Return the (x, y) coordinate for the center point of the cell that contains the specified text.  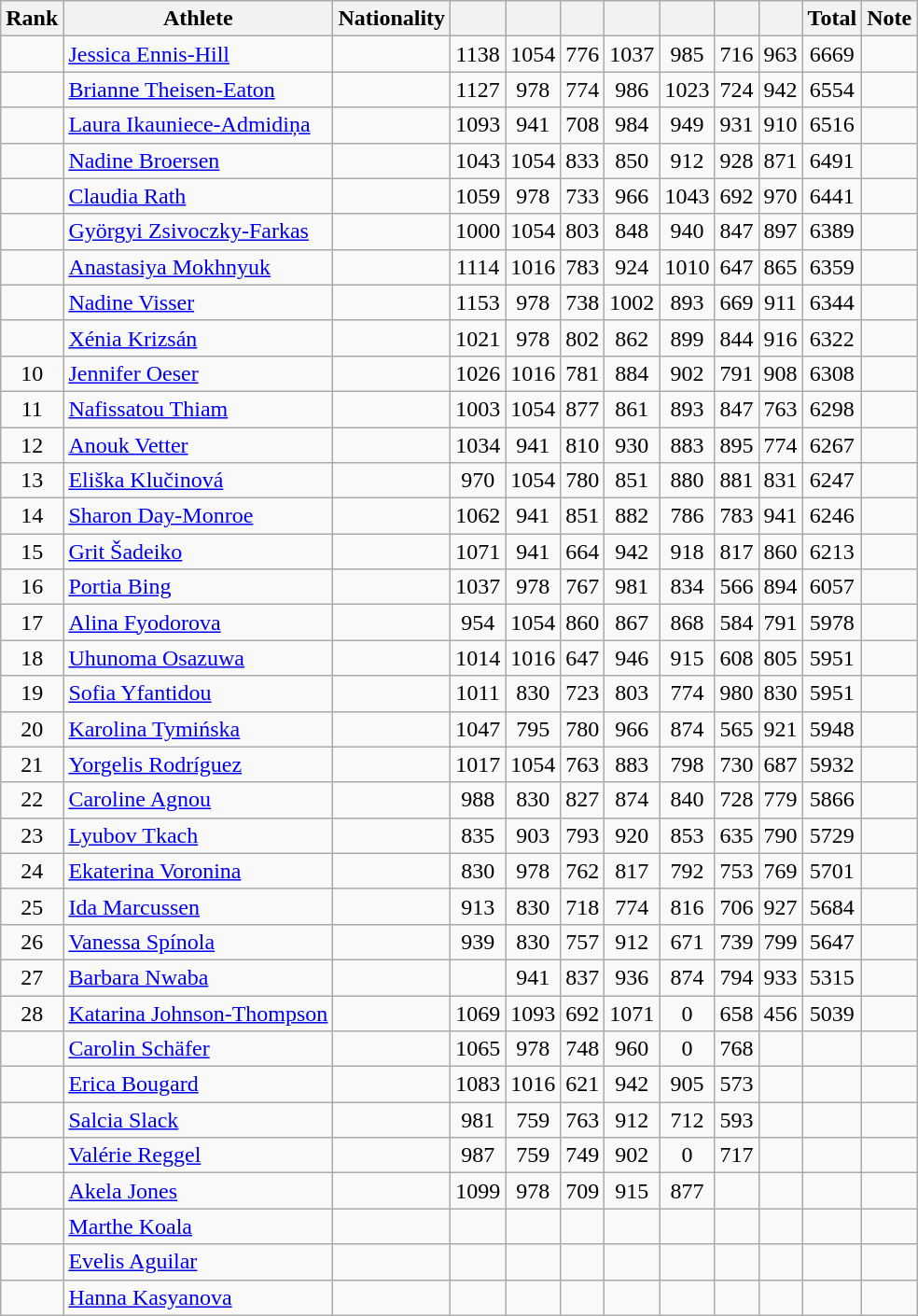
861 (633, 409)
786 (687, 516)
Xénia Krizsán (198, 338)
19 (32, 693)
16 (32, 587)
899 (687, 338)
910 (780, 125)
584 (737, 623)
Alina Fyodorova (198, 623)
6057 (832, 587)
Sofia Yfantidou (198, 693)
25 (32, 906)
Laura Ikauniece-Admidiņa (198, 125)
671 (687, 942)
946 (633, 658)
827 (582, 800)
790 (780, 835)
5647 (832, 942)
Barbara Nwaba (198, 977)
1017 (478, 764)
22 (32, 800)
26 (32, 942)
880 (687, 481)
768 (737, 1049)
939 (478, 942)
Salcia Slack (198, 1120)
1011 (478, 693)
Claudia Rath (198, 196)
884 (633, 373)
Akela Jones (198, 1191)
Hanna Kasyanova (198, 1297)
5701 (832, 871)
1065 (478, 1049)
Nadine Visser (198, 302)
635 (737, 835)
13 (32, 481)
15 (32, 552)
834 (687, 587)
748 (582, 1049)
6246 (832, 516)
Yorgelis Rodríguez (198, 764)
924 (633, 267)
1026 (478, 373)
1059 (478, 196)
905 (687, 1085)
Ekaterina Voronina (198, 871)
Jennifer Oeser (198, 373)
Evelis Aguilar (198, 1262)
1010 (687, 267)
853 (687, 835)
Lyubov Tkach (198, 835)
565 (737, 729)
573 (737, 1085)
850 (633, 161)
Grit Šadeiko (198, 552)
6322 (832, 338)
709 (582, 1191)
1153 (478, 302)
24 (32, 871)
1021 (478, 338)
920 (633, 835)
6441 (832, 196)
Athlete (198, 19)
621 (582, 1085)
792 (687, 871)
985 (687, 54)
1062 (478, 516)
Marthe Koala (198, 1226)
6308 (832, 373)
739 (737, 942)
927 (780, 906)
658 (737, 1013)
840 (687, 800)
5948 (832, 729)
718 (582, 906)
862 (633, 338)
21 (32, 764)
868 (687, 623)
911 (780, 302)
844 (737, 338)
769 (780, 871)
Rank (32, 19)
Karolina Tymińska (198, 729)
963 (780, 54)
810 (582, 445)
928 (737, 161)
Brianne Theisen-Eaton (198, 90)
794 (737, 977)
1114 (478, 267)
933 (780, 977)
931 (737, 125)
5978 (832, 623)
Anouk Vetter (198, 445)
18 (32, 658)
936 (633, 977)
781 (582, 373)
728 (737, 800)
848 (633, 231)
930 (633, 445)
687 (780, 764)
940 (687, 231)
5866 (832, 800)
Györgyi Zsivoczky-Farkas (198, 231)
798 (687, 764)
835 (478, 835)
918 (687, 552)
954 (478, 623)
1069 (478, 1013)
903 (534, 835)
816 (687, 906)
716 (737, 54)
730 (737, 764)
608 (737, 658)
6213 (832, 552)
Nafissatou Thiam (198, 409)
Nationality (392, 19)
14 (32, 516)
986 (633, 90)
Erica Bougard (198, 1085)
837 (582, 977)
6491 (832, 161)
882 (633, 516)
833 (582, 161)
894 (780, 587)
795 (534, 729)
779 (780, 800)
960 (633, 1049)
949 (687, 125)
921 (780, 729)
6389 (832, 231)
Total (832, 19)
669 (737, 302)
831 (780, 481)
5684 (832, 906)
Katarina Johnson-Thompson (198, 1013)
1047 (478, 729)
867 (633, 623)
5932 (832, 764)
738 (582, 302)
988 (478, 800)
593 (737, 1120)
871 (780, 161)
1003 (478, 409)
1083 (478, 1085)
17 (32, 623)
6554 (832, 90)
793 (582, 835)
Valérie Reggel (198, 1155)
Vanessa Spínola (198, 942)
Carolin Schäfer (198, 1049)
706 (737, 906)
Caroline Agnou (198, 800)
Ida Marcussen (198, 906)
1002 (633, 302)
6298 (832, 409)
762 (582, 871)
723 (582, 693)
23 (32, 835)
757 (582, 942)
767 (582, 587)
916 (780, 338)
987 (478, 1155)
6247 (832, 481)
28 (32, 1013)
11 (32, 409)
Anastasiya Mokhnyuk (198, 267)
Jessica Ennis-Hill (198, 54)
897 (780, 231)
Portia Bing (198, 587)
27 (32, 977)
1000 (478, 231)
1138 (478, 54)
Uhunoma Osazuwa (198, 658)
5315 (832, 977)
776 (582, 54)
984 (633, 125)
Sharon Day-Monroe (198, 516)
6516 (832, 125)
733 (582, 196)
753 (737, 871)
749 (582, 1155)
6267 (832, 445)
881 (737, 481)
980 (737, 693)
1034 (478, 445)
1014 (478, 658)
664 (582, 552)
799 (780, 942)
717 (737, 1155)
865 (780, 267)
Nadine Broersen (198, 161)
1099 (478, 1191)
566 (737, 587)
Eliška Klučinová (198, 481)
12 (32, 445)
1127 (478, 90)
802 (582, 338)
456 (780, 1013)
5729 (832, 835)
1023 (687, 90)
805 (780, 658)
913 (478, 906)
708 (582, 125)
5039 (832, 1013)
Note (890, 19)
908 (780, 373)
724 (737, 90)
10 (32, 373)
6344 (832, 302)
20 (32, 729)
895 (737, 445)
712 (687, 1120)
6359 (832, 267)
6669 (832, 54)
